Capture the cell that displays the provided text and extract its [X, Y] central coordinate. 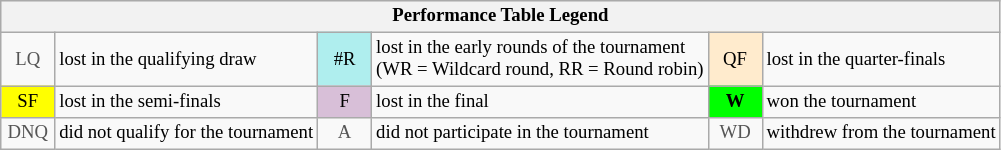
A [345, 134]
won the tournament [881, 102]
did not qualify for the tournament [186, 134]
W [735, 102]
#R [345, 60]
SF [28, 102]
lost in the semi-finals [186, 102]
lost in the early rounds of the tournament(WR = Wildcard round, RR = Round robin) [540, 60]
lost in the quarter-finals [881, 60]
LQ [28, 60]
WD [735, 134]
withdrew from the tournament [881, 134]
lost in the qualifying draw [186, 60]
Performance Table Legend [500, 16]
F [345, 102]
DNQ [28, 134]
QF [735, 60]
lost in the final [540, 102]
did not participate in the tournament [540, 134]
